Return [X, Y] of the center of cell containing provided text 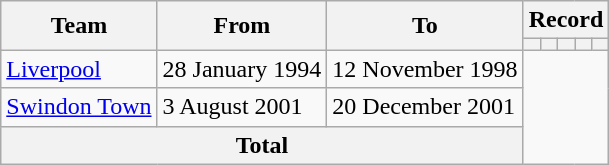
Liverpool [79, 69]
Record [566, 20]
3 August 2001 [242, 107]
Total [262, 145]
12 November 1998 [425, 69]
From [242, 26]
To [425, 26]
20 December 2001 [425, 107]
28 January 1994 [242, 69]
Swindon Town [79, 107]
Team [79, 26]
